From the cell containing the given text, extract its center point as (x, y) coordinate. 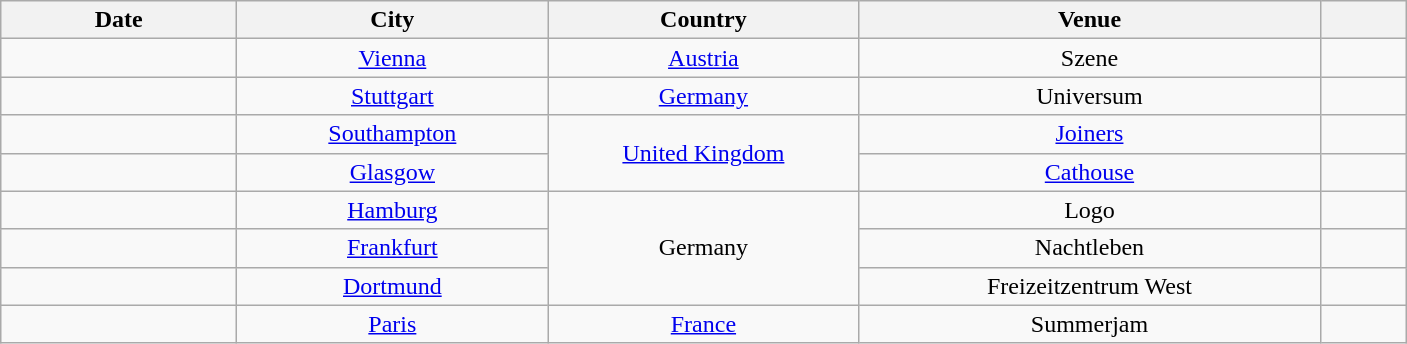
United Kingdom (704, 153)
Stuttgart (392, 96)
Joiners (1090, 134)
Szene (1090, 58)
Universum (1090, 96)
Venue (1090, 20)
Glasgow (392, 172)
Logo (1090, 210)
Nachtleben (1090, 248)
Southampton (392, 134)
Country (704, 20)
Vienna (392, 58)
Date (119, 20)
Hamburg (392, 210)
Freizeitzentrum West (1090, 286)
Paris (392, 324)
Summerjam (1090, 324)
Cathouse (1090, 172)
Dortmund (392, 286)
Austria (704, 58)
France (704, 324)
Frankfurt (392, 248)
City (392, 20)
